Output the (X, Y) coordinate of the center of the cell containing the given text.  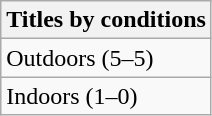
Titles by conditions (106, 20)
Outdoors (5–5) (106, 58)
Indoors (1–0) (106, 96)
